Determine the [X, Y] coordinate at the center of the cell enclosing the given text.  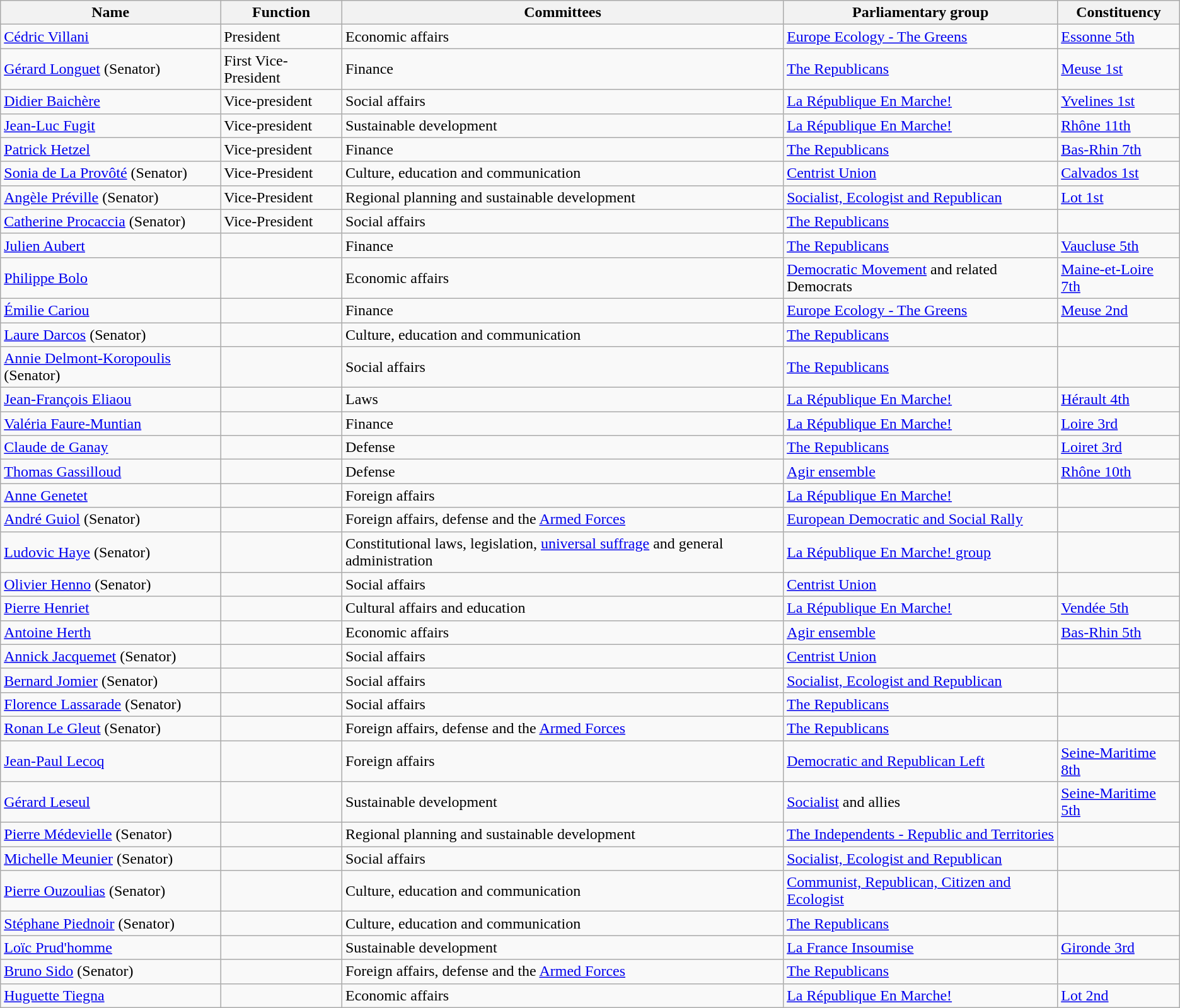
Loiret 3rd [1119, 448]
Maine-et-Loire 7th [1119, 277]
Lot 1st [1119, 197]
Gironde 3rd [1119, 947]
Stéphane Piednoir (Senator) [111, 924]
Meuse 1st [1119, 69]
Émilie Cariou [111, 310]
Laure Darcos (Senator) [111, 335]
Lot 2nd [1119, 995]
Meuse 2nd [1119, 310]
Vaucluse 5th [1119, 245]
Claude de Ganay [111, 448]
Loire 3rd [1119, 424]
Julien Aubert [111, 245]
Annick Jacquemet (Senator) [111, 656]
Annie Delmont-Koropoulis (Senator) [111, 367]
Communist, Republican, Citizen and Ecologist [920, 891]
Jean-François Eliaou [111, 400]
The Independents - Republic and Territories [920, 835]
Function [281, 13]
Bas-Rhin 5th [1119, 632]
Socialist and allies [920, 802]
Jean-Luc Fugit [111, 125]
Essonne 5th [1119, 37]
Sonia de La Provôté (Senator) [111, 173]
Calvados 1st [1119, 173]
Rhône 10th [1119, 472]
Patrick Hetzel [111, 149]
Anne Genetet [111, 495]
Ronan Le Gleut (Senator) [111, 728]
Jean-Paul Lecoq [111, 760]
Florence Lassarade (Senator) [111, 704]
Gérard Longuet (Senator) [111, 69]
Democratic and Republican Left [920, 760]
Hérault 4th [1119, 400]
Laws [562, 400]
Ludovic Haye (Senator) [111, 552]
André Guiol (Senator) [111, 519]
Thomas Gassilloud [111, 472]
Vendée 5th [1119, 608]
Name [111, 13]
Gérard Leseul [111, 802]
Philippe Bolo [111, 277]
Seine-Maritime 8th [1119, 760]
Bas-Rhin 7th [1119, 149]
Pierre Ouzoulias (Senator) [111, 891]
Yvelines 1st [1119, 101]
Seine-Maritime 5th [1119, 802]
Constituency [1119, 13]
Angèle Préville (Senator) [111, 197]
Bruno Sido (Senator) [111, 971]
Committees [562, 13]
Pierre Médevielle (Senator) [111, 835]
La République En Marche! group [920, 552]
Huguette Tiegna [111, 995]
Pierre Henriet [111, 608]
Constitutional laws, legislation, universal suffrage and general administration [562, 552]
Rhône 11th [1119, 125]
Michelle Meunier (Senator) [111, 859]
First Vice-President [281, 69]
La France Insoumise [920, 947]
President [281, 37]
Cédric Villani [111, 37]
Democratic Movement and related Democrats [920, 277]
Antoine Herth [111, 632]
European Democratic and Social Rally [920, 519]
Loïc Prud'homme [111, 947]
Valéria Faure-Muntian [111, 424]
Olivier Henno (Senator) [111, 584]
Bernard Jomier (Senator) [111, 680]
Catherine Procaccia (Senator) [111, 221]
Didier Baichère [111, 101]
Parliamentary group [920, 13]
Cultural affairs and education [562, 608]
